Detect which cell encompasses the target text, then output its (X, Y) center coordinate. 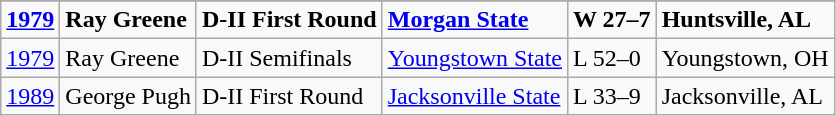
Jacksonville, AL (745, 96)
L 33–9 (612, 96)
Youngstown State (474, 58)
Youngstown, OH (745, 58)
Jacksonville State (474, 96)
D-II Semifinals (289, 58)
L 52–0 (612, 58)
George Pugh (128, 96)
1989 (30, 96)
Morgan State (474, 20)
W 27–7 (612, 20)
Huntsville, AL (745, 20)
